Find where the given text appears and provide that cell's center as (x, y) coordinate. 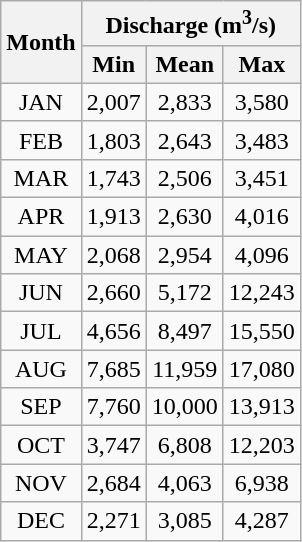
4,096 (262, 255)
JAN (41, 102)
SEP (41, 407)
Discharge (m3/s) (190, 24)
2,684 (114, 483)
FEB (41, 140)
1,743 (114, 178)
APR (41, 217)
2,833 (184, 102)
Month (41, 42)
3,580 (262, 102)
MAR (41, 178)
12,203 (262, 445)
NOV (41, 483)
10,000 (184, 407)
Max (262, 64)
2,068 (114, 255)
3,747 (114, 445)
JUN (41, 293)
1,803 (114, 140)
JUL (41, 331)
2,660 (114, 293)
17,080 (262, 369)
3,483 (262, 140)
2,271 (114, 521)
7,685 (114, 369)
11,959 (184, 369)
3,451 (262, 178)
7,760 (114, 407)
13,913 (262, 407)
2,630 (184, 217)
2,007 (114, 102)
4,656 (114, 331)
OCT (41, 445)
Mean (184, 64)
MAY (41, 255)
DEC (41, 521)
4,016 (262, 217)
8,497 (184, 331)
6,808 (184, 445)
2,954 (184, 255)
5,172 (184, 293)
12,243 (262, 293)
4,287 (262, 521)
2,643 (184, 140)
2,506 (184, 178)
15,550 (262, 331)
1,913 (114, 217)
4,063 (184, 483)
3,085 (184, 521)
AUG (41, 369)
6,938 (262, 483)
Min (114, 64)
